Return (X, Y) of the center of cell containing provided text 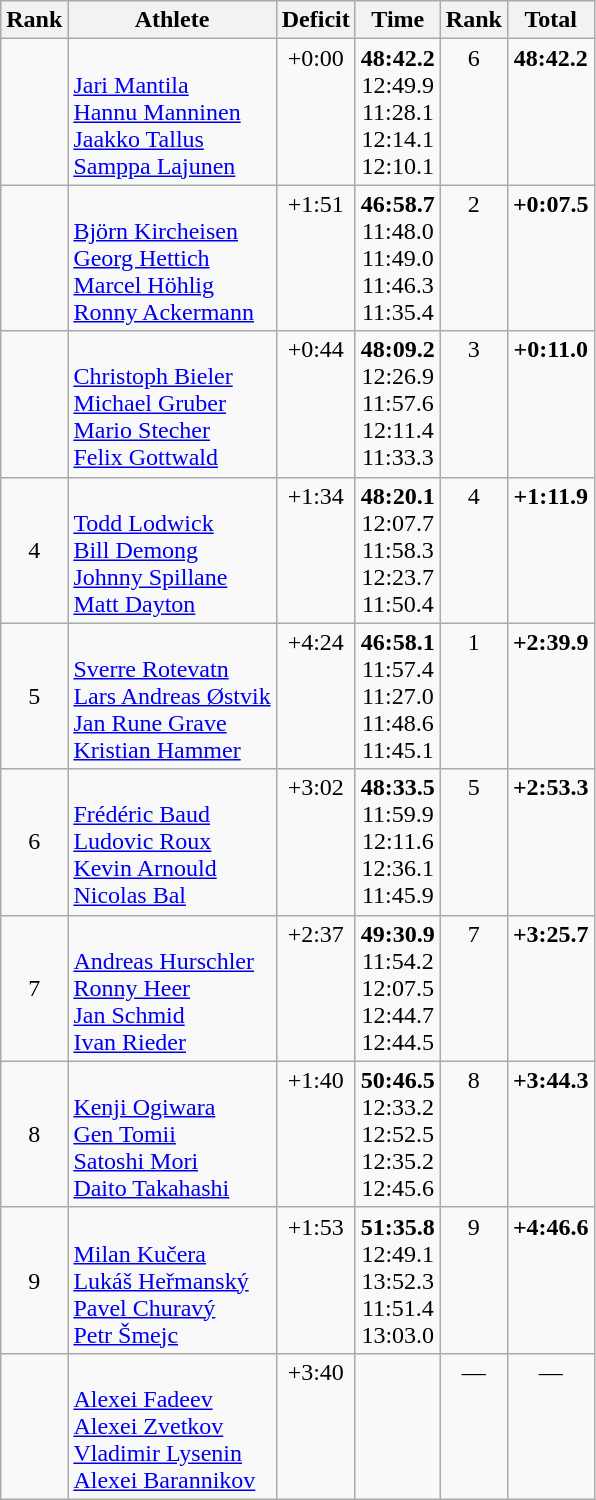
49:30.911:54.212:07.512:44.712:44.5 (398, 988)
Jari MantilaHannu ManninenJaakko TallusSamppa Lajunen (172, 112)
51:35.812:49.113:52.311:51.413:03.0 (398, 1280)
+1:51 (316, 258)
48:09.212:26.911:57.612:11.411:33.3 (398, 404)
Alexei FadeevAlexei ZvetkovVladimir LyseninAlexei Barannikov (172, 1426)
+2:53.3 (550, 842)
Sverre RotevatnLars Andreas ØstvikJan Rune GraveKristian Hammer (172, 696)
Time (398, 20)
+1:11.9 (550, 550)
+2:37 (316, 988)
Todd LodwickBill DemongJohnny SpillaneMatt Dayton (172, 550)
+4:24 (316, 696)
Milan KučeraLukáš HeřmanskýPavel ChuravýPetr Šmejc (172, 1280)
+0:00 (316, 112)
+4:46.6 (550, 1280)
Björn KircheisenGeorg HettichMarcel HöhligRonny Ackermann (172, 258)
+3:02 (316, 842)
48:33.511:59.912:11.612:36.111:45.9 (398, 842)
Athlete (172, 20)
+0:44 (316, 404)
+1:53 (316, 1280)
50:46.512:33.212:52.512:35.212:45.6 (398, 1134)
Deficit (316, 20)
+2:39.9 (550, 696)
46:58.711:48.011:49.011:46.311:35.4 (398, 258)
+1:34 (316, 550)
46:58.111:57.411:27.011:48.611:45.1 (398, 696)
Total (550, 20)
Kenji OgiwaraGen TomiiSatoshi MoriDaito Takahashi (172, 1134)
+3:44.3 (550, 1134)
3 (474, 404)
48:42.212:49.911:28.112:14.112:10.1 (398, 112)
+0:11.0 (550, 404)
2 (474, 258)
1 (474, 696)
+3:40 (316, 1426)
+1:40 (316, 1134)
48:42.2 (550, 112)
Frédéric BaudLudovic RouxKevin ArnouldNicolas Bal (172, 842)
Andreas HurschlerRonny HeerJan SchmidIvan Rieder (172, 988)
+0:07.5 (550, 258)
Christoph BielerMichael GruberMario StecherFelix Gottwald (172, 404)
48:20.112:07.711:58.312:23.711:50.4 (398, 550)
+3:25.7 (550, 988)
